Locate the cell with the specified text and output its [x, y] center coordinate. 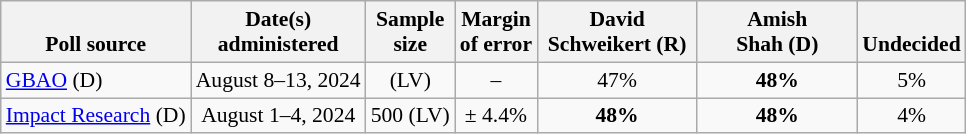
– [496, 80]
4% [911, 116]
Undecided [911, 32]
Samplesize [410, 32]
Impact Research (D) [96, 116]
AmishShah (D) [777, 32]
August 8–13, 2024 [278, 80]
± 4.4% [496, 116]
DavidSchweikert (R) [617, 32]
500 (LV) [410, 116]
Marginof error [496, 32]
5% [911, 80]
(LV) [410, 80]
Poll source [96, 32]
47% [617, 80]
August 1–4, 2024 [278, 116]
GBAO (D) [96, 80]
Date(s)administered [278, 32]
